Return (x, y) of the center of cell containing provided text 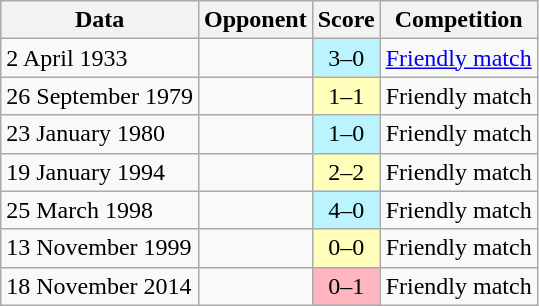
Opponent (255, 20)
19 January 1994 (100, 172)
Data (100, 20)
1–0 (346, 134)
Competition (458, 20)
25 March 1998 (100, 210)
1–1 (346, 96)
4–0 (346, 210)
13 November 1999 (100, 248)
0–1 (346, 286)
0–0 (346, 248)
18 November 2014 (100, 286)
26 September 1979 (100, 96)
3–0 (346, 58)
Score (346, 20)
23 January 1980 (100, 134)
2–2 (346, 172)
2 April 1933 (100, 58)
